Find where the given text appears and provide that cell's center as [X, Y] coordinate. 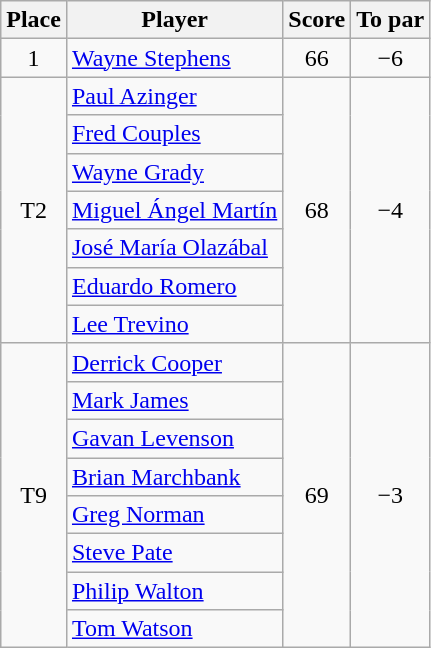
−3 [390, 495]
Tom Watson [174, 629]
Eduardo Romero [174, 286]
−6 [390, 58]
Fred Couples [174, 134]
José María Olazábal [174, 248]
To par [390, 20]
Derrick Cooper [174, 362]
Miguel Ángel Martín [174, 210]
Philip Walton [174, 591]
T9 [34, 495]
Lee Trevino [174, 324]
66 [317, 58]
Wayne Grady [174, 172]
68 [317, 210]
Gavan Levenson [174, 438]
T2 [34, 210]
Mark James [174, 400]
Place [34, 20]
Paul Azinger [174, 96]
Player [174, 20]
1 [34, 58]
Brian Marchbank [174, 477]
Wayne Stephens [174, 58]
Greg Norman [174, 515]
Steve Pate [174, 553]
−4 [390, 210]
69 [317, 495]
Score [317, 20]
